Determine the (x, y) coordinate at the center of the cell enclosing the given text.  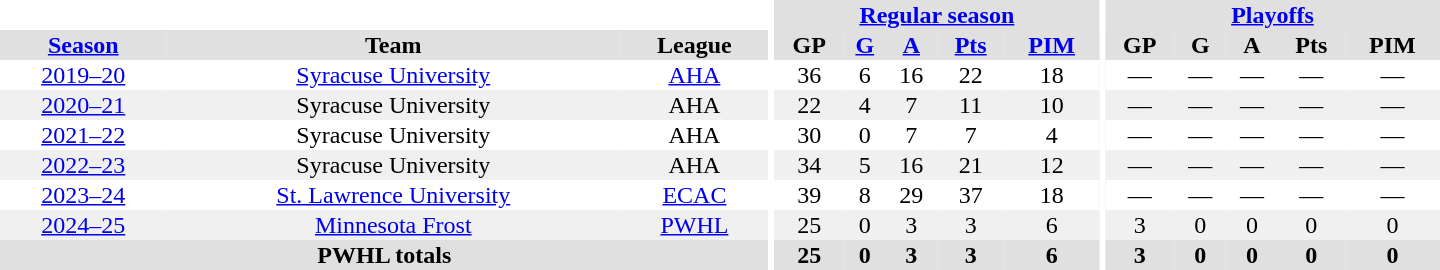
Regular season (936, 15)
10 (1052, 105)
Minnesota Frost (394, 225)
30 (809, 135)
2024–25 (84, 225)
12 (1052, 165)
ECAC (694, 195)
2021–22 (84, 135)
2023–24 (84, 195)
2019–20 (84, 75)
21 (970, 165)
St. Lawrence University (394, 195)
39 (809, 195)
League (694, 45)
2020–21 (84, 105)
Season (84, 45)
11 (970, 105)
2022–23 (84, 165)
34 (809, 165)
36 (809, 75)
PWHL (694, 225)
8 (864, 195)
29 (911, 195)
Team (394, 45)
Playoffs (1272, 15)
5 (864, 165)
37 (970, 195)
PWHL totals (384, 255)
